Capture the cell that displays the provided text and extract its (X, Y) central coordinate. 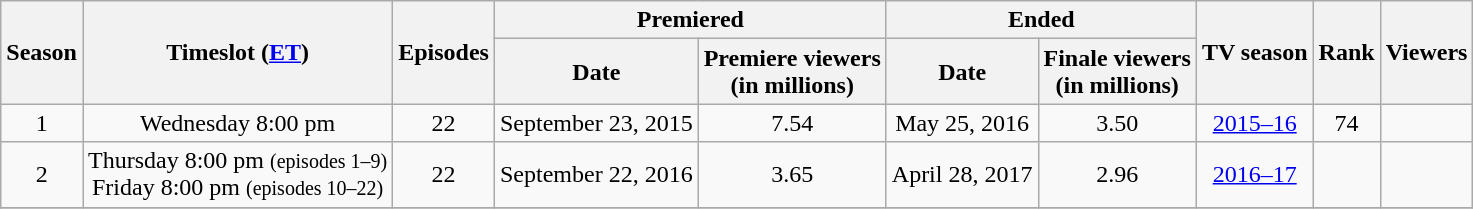
2 (42, 174)
Thursday 8:00 pm (episodes 1–9)Friday 8:00 pm (episodes 10–22) (237, 174)
Season (42, 52)
April 28, 2017 (962, 174)
Timeslot (ET) (237, 52)
Premiered (690, 20)
Finale viewers(in millions) (1117, 72)
Episodes (444, 52)
TV season (1254, 52)
74 (1346, 123)
1 (42, 123)
Wednesday 8:00 pm (237, 123)
2016–17 (1254, 174)
May 25, 2016 (962, 123)
3.65 (792, 174)
September 22, 2016 (596, 174)
2.96 (1117, 174)
Viewers (1426, 52)
September 23, 2015 (596, 123)
Rank (1346, 52)
Premiere viewers(in millions) (792, 72)
7.54 (792, 123)
2015–16 (1254, 123)
Ended (1041, 20)
3.50 (1117, 123)
